Search for the cell housing the specified text and yield its [x, y] center coordinate. 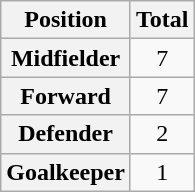
Defender [66, 134]
2 [162, 134]
Goalkeeper [66, 172]
Midfielder [66, 58]
Position [66, 20]
Forward [66, 96]
1 [162, 172]
Total [162, 20]
